Pinpoint the cell where the given text exists, returning its (x, y) midpoint coordinate. 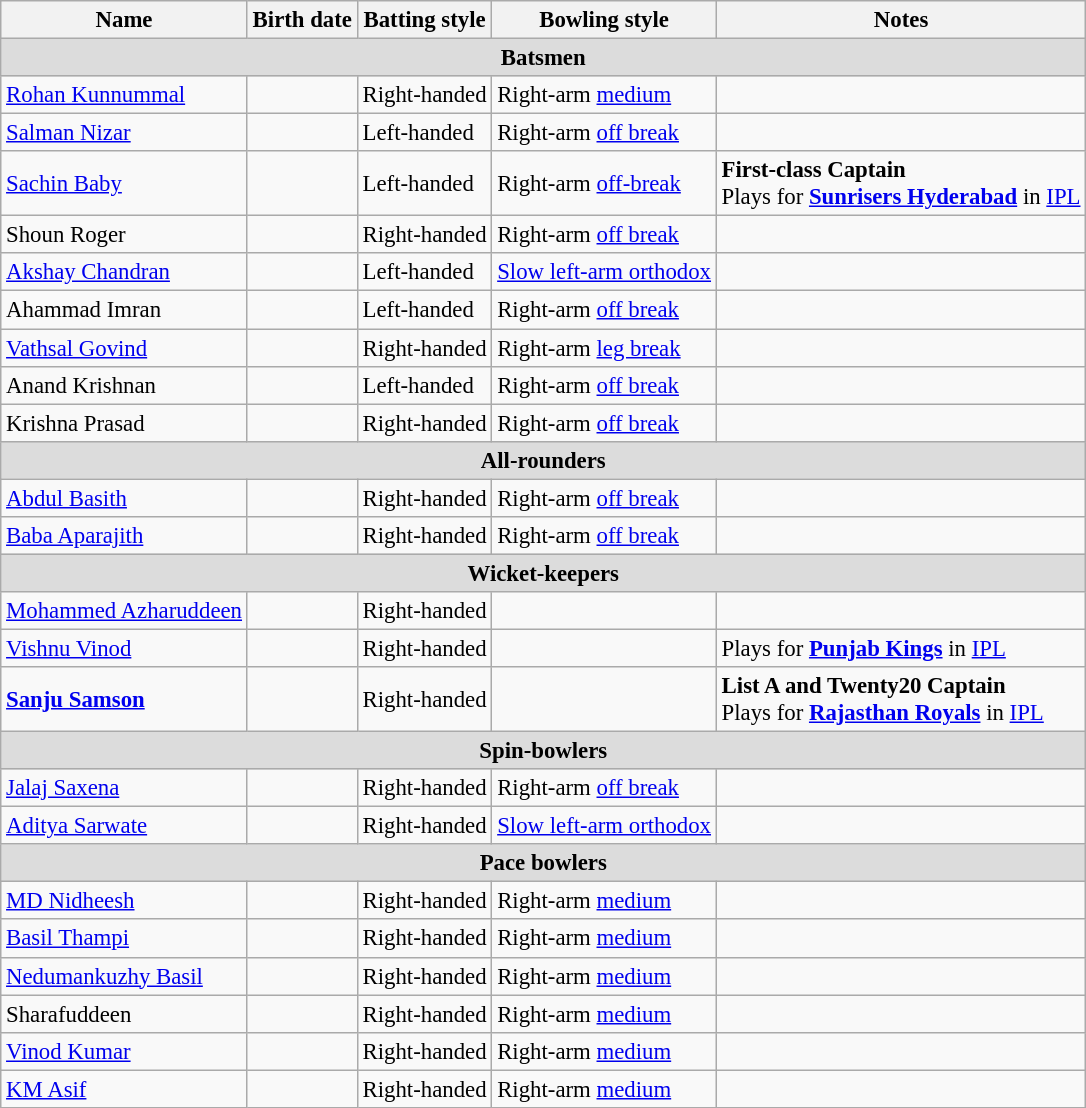
Akshay Chandran (124, 273)
Mohammed Azharuddeen (124, 611)
Spin-bowlers (544, 751)
KM Asif (124, 1089)
Salman Nizar (124, 133)
Vathsal Govind (124, 348)
Birth date (302, 20)
Ahammad Imran (124, 310)
All-rounders (544, 460)
Rohan Kunnummal (124, 95)
Baba Aparajith (124, 536)
Anand Krishnan (124, 385)
Batting style (424, 20)
MD Nidheesh (124, 901)
Sachin Baby (124, 184)
Vishnu Vinod (124, 648)
Aditya Sarwate (124, 826)
Abdul Basith (124, 498)
Right-arm leg break (604, 348)
Bowling style (604, 20)
Vinod Kumar (124, 1051)
Shoun Roger (124, 235)
List A and Twenty20 Captain Plays for Rajasthan Royals in IPL (900, 700)
Wicket-keepers (544, 573)
Batsmen (544, 58)
First-class Captain Plays for Sunrisers Hyderabad in IPL (900, 184)
Nedumankuzhy Basil (124, 976)
Plays for Punjab Kings in IPL (900, 648)
Krishna Prasad (124, 423)
Jalaj Saxena (124, 788)
Right-arm off-break (604, 184)
Basil Thampi (124, 939)
Pace bowlers (544, 863)
Sharafuddeen (124, 1014)
Notes (900, 20)
Sanju Samson (124, 700)
Name (124, 20)
